Scan for the cell matching the given text and deliver its [x, y] coordinate at center. 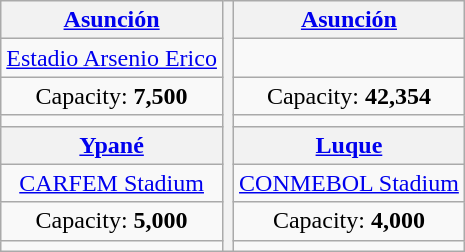
Capacity: 7,500 [112, 96]
Capacity: 4,000 [350, 221]
CONMEBOL Stadium [350, 183]
Luque [350, 145]
Capacity: 5,000 [112, 221]
CARFEM Stadium [112, 183]
Ypané [112, 145]
Capacity: 42,354 [350, 96]
Estadio Arsenio Erico [112, 58]
